Provide the (X, Y) coordinate of the cell's center where the given text is located.  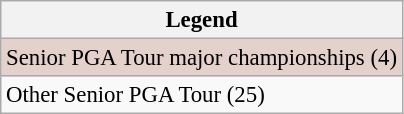
Other Senior PGA Tour (25) (202, 95)
Senior PGA Tour major championships (4) (202, 58)
Legend (202, 20)
